Output the (X, Y) coordinate of the center of the cell containing the given text.  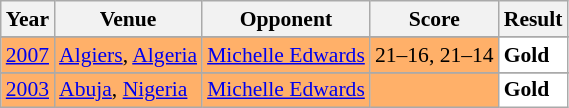
2007 (28, 55)
Result (534, 19)
21–16, 21–14 (434, 55)
Abuja, Nigeria (128, 90)
2003 (28, 90)
Score (434, 19)
Opponent (286, 19)
Algiers, Algeria (128, 55)
Venue (128, 19)
Year (28, 19)
